From the cell containing the given text, extract its center point as [x, y] coordinate. 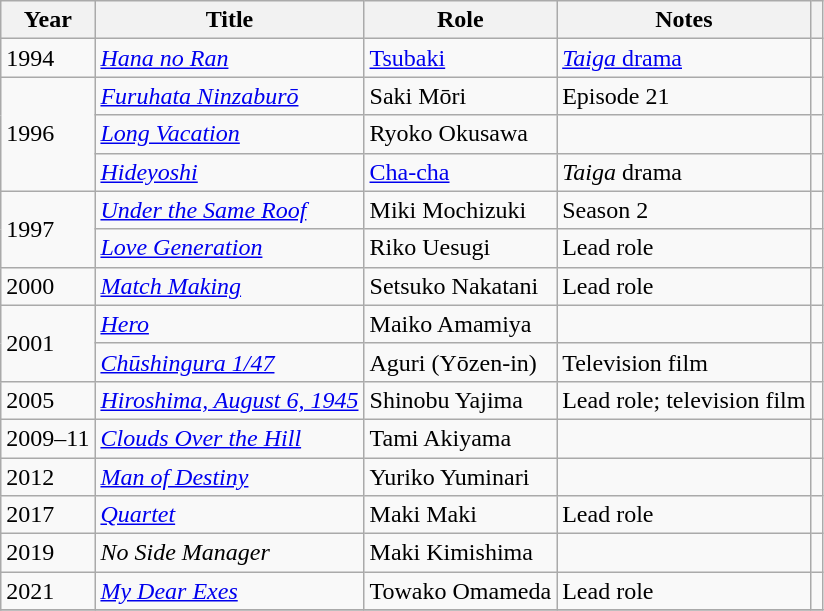
Love Generation [230, 248]
Miki Mochizuki [460, 210]
Ryoko Okusawa [460, 134]
Long Vacation [230, 134]
Cha-cha [460, 172]
Furuhata Ninzaburō [230, 96]
Maki Maki [460, 515]
Aguri (Yōzen-in) [460, 362]
Tami Akiyama [460, 438]
Role [460, 20]
Riko Uesugi [460, 248]
Maki Kimishima [460, 553]
2019 [48, 553]
Clouds Over the Hill [230, 438]
Year [48, 20]
Hero [230, 324]
Lead role; television film [684, 400]
Tsubaki [460, 58]
1996 [48, 134]
Title [230, 20]
Under the Same Roof [230, 210]
Saki Mōri [460, 96]
Season 2 [684, 210]
Hiroshima, August 6, 1945 [230, 400]
2017 [48, 515]
Television film [684, 362]
Yuriko Yuminari [460, 477]
Notes [684, 20]
Quartet [230, 515]
Maiko Amamiya [460, 324]
No Side Manager [230, 553]
Shinobu Yajima [460, 400]
2000 [48, 286]
Setsuko Nakatani [460, 286]
Match Making [230, 286]
Man of Destiny [230, 477]
2021 [48, 591]
Towako Omameda [460, 591]
1997 [48, 229]
2005 [48, 400]
2012 [48, 477]
2001 [48, 343]
Chūshingura 1/47 [230, 362]
1994 [48, 58]
Hana no Ran [230, 58]
2009–11 [48, 438]
My Dear Exes [230, 591]
Hideyoshi [230, 172]
Episode 21 [684, 96]
